Capture the cell that displays the provided text and extract its (X, Y) central coordinate. 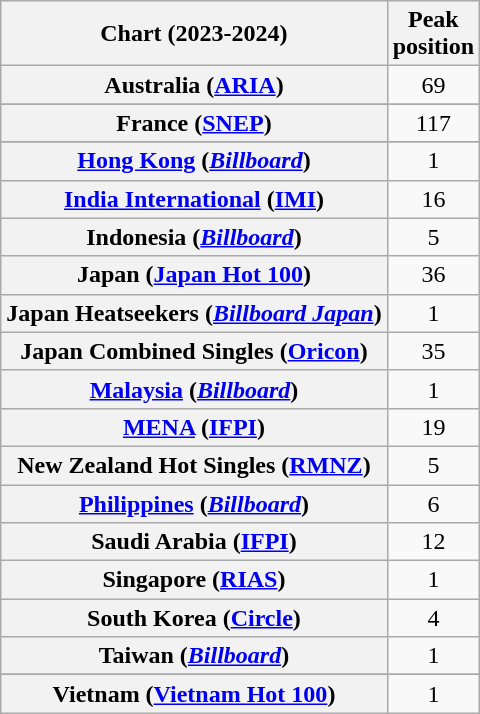
Chart (2023-2024) (194, 34)
16 (433, 199)
69 (433, 85)
Indonesia (Billboard) (194, 237)
12 (433, 542)
35 (433, 351)
Australia (ARIA) (194, 85)
MENA (IFPI) (194, 427)
Malaysia (Billboard) (194, 389)
4 (433, 618)
Japan Combined Singles (Oricon) (194, 351)
Japan Heatseekers (Billboard Japan) (194, 313)
Philippines (Billboard) (194, 503)
Peakposition (433, 34)
Singapore (RIAS) (194, 580)
36 (433, 275)
Hong Kong (Billboard) (194, 161)
Japan (Japan Hot 100) (194, 275)
19 (433, 427)
Vietnam (Vietnam Hot 100) (194, 694)
Saudi Arabia (IFPI) (194, 542)
Taiwan (Billboard) (194, 656)
New Zealand Hot Singles (RMNZ) (194, 465)
6 (433, 503)
South Korea (Circle) (194, 618)
France (SNEP) (194, 123)
India International (IMI) (194, 199)
117 (433, 123)
